Pinpoint the cell where the given text exists, returning its [X, Y] midpoint coordinate. 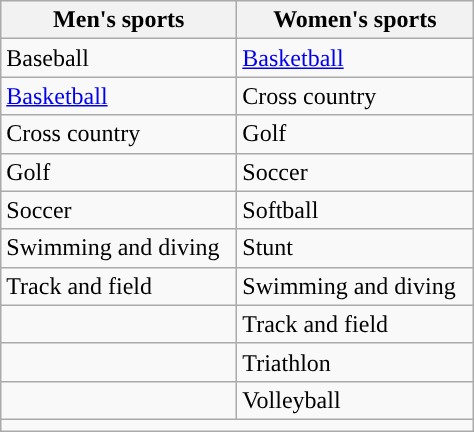
Stunt [355, 248]
Women's sports [355, 20]
Softball [355, 210]
Men's sports [119, 20]
Volleyball [355, 400]
Triathlon [355, 362]
Baseball [119, 58]
